Capture the cell that displays the provided text and extract its [X, Y] central coordinate. 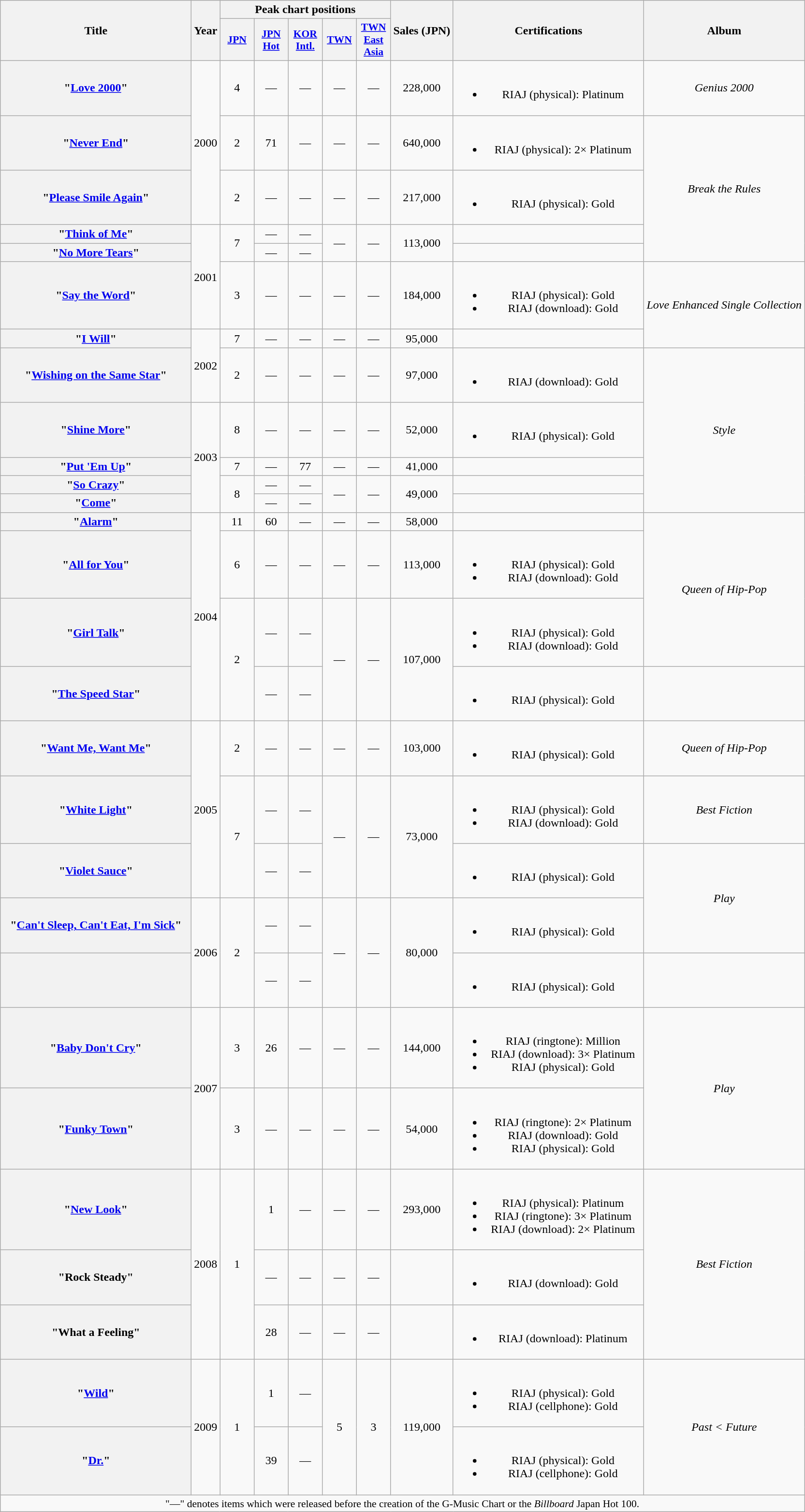
"Never End" [96, 142]
2001 [206, 277]
RIAJ (physical): PlatinumRIAJ (ringtone): 3× PlatinumRIAJ (download): 2× Platinum [548, 1209]
"Please Smile Again" [96, 197]
11 [237, 521]
2008 [206, 1264]
"White Light" [96, 810]
217,000 [422, 197]
5 [339, 1427]
144,000 [422, 1048]
Year [206, 31]
"Love 2000" [96, 88]
RIAJ (physical): 2× Platinum [548, 142]
TWN East Asia [373, 40]
"So Crazy" [96, 485]
JPN Hot [271, 40]
"Dr." [96, 1461]
640,000 [422, 142]
2005 [206, 809]
184,000 [422, 296]
58,000 [422, 521]
"Wild" [96, 1393]
49,000 [422, 494]
"Rock Steady" [96, 1277]
Sales (JPN) [422, 31]
103,000 [422, 748]
73,000 [422, 837]
119,000 [422, 1427]
77 [306, 466]
"What a Feeling" [96, 1332]
JPN [237, 40]
293,000 [422, 1209]
"Baby Don't Cry" [96, 1048]
"New Look" [96, 1209]
Peak chart positions [306, 10]
RIAJ (ringtone): 2× PlatinumRIAJ (download): GoldRIAJ (physical): Gold [548, 1129]
39 [271, 1461]
228,000 [422, 88]
2007 [206, 1088]
"Want Me, Want Me" [96, 748]
"Come" [96, 503]
Album [724, 31]
RIAJ (physical): Platinum [548, 88]
95,000 [422, 339]
Love Enhanced Single Collection [724, 305]
71 [271, 142]
52,000 [422, 430]
"No More Tears" [96, 252]
RIAJ (ringtone): MillionRIAJ (download): 3× PlatinumRIAJ (physical): Gold [548, 1048]
Title [96, 31]
Genius 2000 [724, 88]
54,000 [422, 1129]
"The Speed Star" [96, 694]
"Funky Town" [96, 1129]
107,000 [422, 660]
Break the Rules [724, 188]
"—" denotes items which were released before the creation of the G-Music Chart or the Billboard Japan Hot 100. [402, 1503]
TWN [339, 40]
26 [271, 1048]
Past < Future [724, 1427]
Style [724, 430]
4 [237, 88]
2002 [206, 366]
"Think of Me" [96, 234]
2004 [206, 616]
97,000 [422, 375]
"Violet Sauce" [96, 871]
"Shine More" [96, 430]
41,000 [422, 466]
80,000 [422, 953]
"All for You" [96, 564]
28 [271, 1332]
Certifications [548, 31]
"Say the Word" [96, 296]
"I Will" [96, 339]
"Wishing on the Same Star" [96, 375]
KOR Intl. [306, 40]
2003 [206, 458]
"Alarm" [96, 521]
"Put 'Em Up" [96, 466]
6 [237, 564]
2009 [206, 1427]
RIAJ (download): Platinum [548, 1332]
2006 [206, 953]
60 [271, 521]
"Can't Sleep, Can't Eat, I'm Sick" [96, 926]
"Girl Talk" [96, 632]
2000 [206, 142]
